Detect which cell encompasses the target text, then output its (x, y) center coordinate. 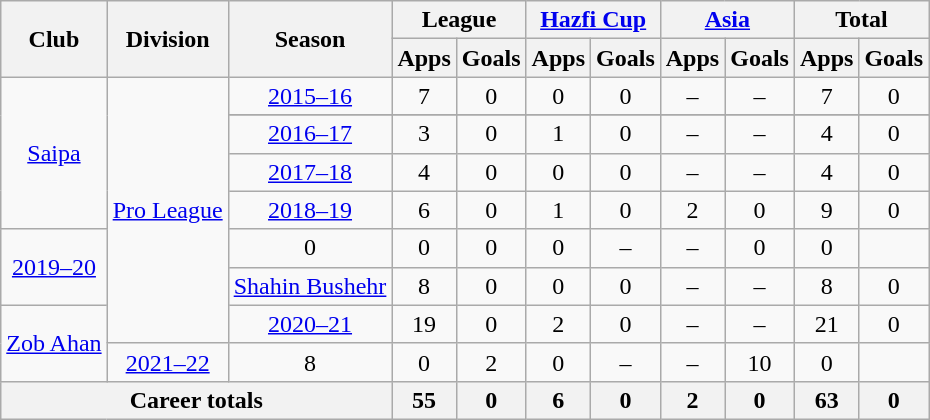
2020–21 (310, 324)
Asia (727, 20)
Pro League (168, 210)
9 (826, 210)
2019–20 (54, 267)
Zob Ahan (54, 343)
21 (826, 324)
Season (310, 39)
Career totals (196, 400)
2016–17 (310, 134)
Total (861, 20)
2017–18 (310, 172)
19 (424, 324)
63 (826, 400)
2018–19 (310, 210)
League (459, 20)
2015–16 (310, 96)
2021–22 (168, 362)
Saipa (54, 153)
Shahin Bushehr (310, 286)
3 (424, 134)
55 (424, 400)
Division (168, 39)
Club (54, 39)
10 (760, 362)
Hazfi Cup (593, 20)
